Extract the (X, Y) coordinate from the center of the cell holding the provided text.  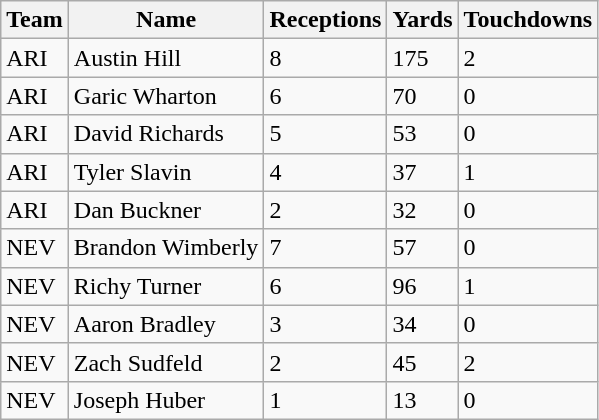
Joseph Huber (166, 400)
57 (422, 248)
7 (326, 248)
4 (326, 172)
70 (422, 96)
3 (326, 324)
David Richards (166, 134)
Austin Hill (166, 58)
45 (422, 362)
34 (422, 324)
175 (422, 58)
Touchdowns (528, 20)
Yards (422, 20)
Team (35, 20)
Tyler Slavin (166, 172)
53 (422, 134)
5 (326, 134)
13 (422, 400)
Receptions (326, 20)
Garic Wharton (166, 96)
8 (326, 58)
Zach Sudfeld (166, 362)
Dan Buckner (166, 210)
37 (422, 172)
96 (422, 286)
32 (422, 210)
Aaron Bradley (166, 324)
Name (166, 20)
Richy Turner (166, 286)
Brandon Wimberly (166, 248)
